Pinpoint the cell where the given text exists, returning its (X, Y) midpoint coordinate. 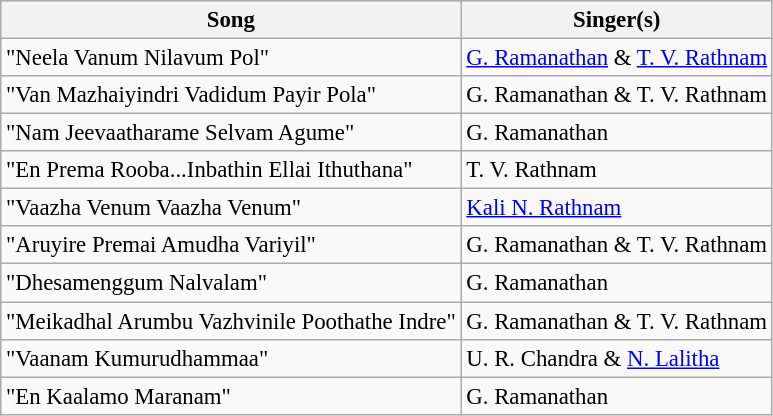
U. R. Chandra & N. Lalitha (616, 358)
"Neela Vanum Nilavum Pol" (231, 58)
"Dhesamenggum Nalvalam" (231, 283)
"Aruyire Premai Amudha Variyil" (231, 245)
T. V. Rathnam (616, 170)
"Vaanam Kumurudhammaa" (231, 358)
"Van Mazhaiyindri Vadidum Payir Pola" (231, 95)
"Meikadhal Arumbu Vazhvinile Poothathe Indre" (231, 321)
Singer(s) (616, 20)
"Vaazha Venum Vaazha Venum" (231, 208)
"Nam Jeevaatharame Selvam Agume" (231, 133)
Kali N. Rathnam (616, 208)
"En Prema Rooba...Inbathin Ellai Ithuthana" (231, 170)
Song (231, 20)
"En Kaalamo Maranam" (231, 396)
